Determine the (x, y) coordinate at the center of the cell enclosing the given text.  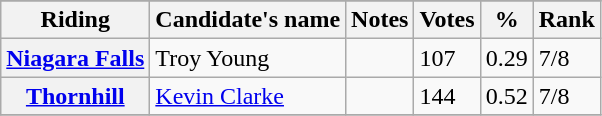
0.29 (506, 58)
% (506, 20)
Niagara Falls (76, 58)
0.52 (506, 96)
Thornhill (76, 96)
144 (447, 96)
107 (447, 58)
Troy Young (248, 58)
Kevin Clarke (248, 96)
Riding (76, 20)
Notes (380, 20)
Votes (447, 20)
Rank (566, 20)
Candidate's name (248, 20)
